For the text-containing cell, return its midpoint in [X, Y] coordinate format. 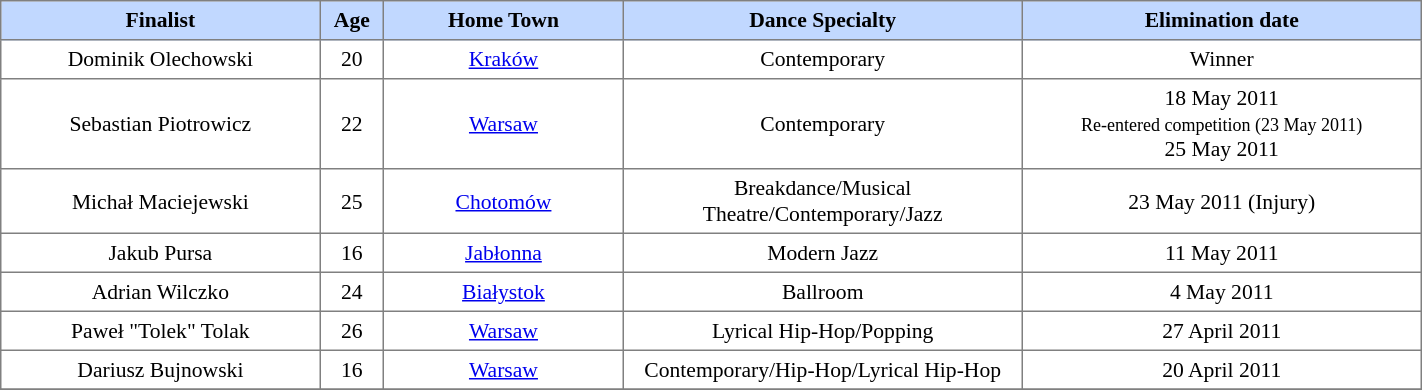
Elimination date [1222, 20]
Dariusz Bujnowski [160, 370]
Dance Specialty [822, 20]
Home Town [504, 20]
Age [352, 20]
Jabłonna [504, 252]
20 April 2011 [1222, 370]
4 May 2011 [1222, 292]
Michał Maciejewski [160, 201]
20 [352, 60]
Ballroom [822, 292]
24 [352, 292]
Kraków [504, 60]
Białystok [504, 292]
18 May 2011 Re-entered competition (23 May 2011)25 May 2011 [1222, 124]
23 May 2011 (Injury) [1222, 201]
26 [352, 330]
Modern Jazz [822, 252]
Chotomów [504, 201]
Jakub Pursa [160, 252]
Dominik Olechowski [160, 60]
25 [352, 201]
27 April 2011 [1222, 330]
Contemporary/Hip-Hop/Lyrical Hip-Hop [822, 370]
22 [352, 124]
Breakdance/Musical Theatre/Contemporary/Jazz [822, 201]
11 May 2011 [1222, 252]
Adrian Wilczko [160, 292]
Finalist [160, 20]
Sebastian Piotrowicz [160, 124]
Lyrical Hip-Hop/Popping [822, 330]
Paweł "Tolek" Tolak [160, 330]
Winner [1222, 60]
